Output the [X, Y] coordinate of the center of the cell containing the given text.  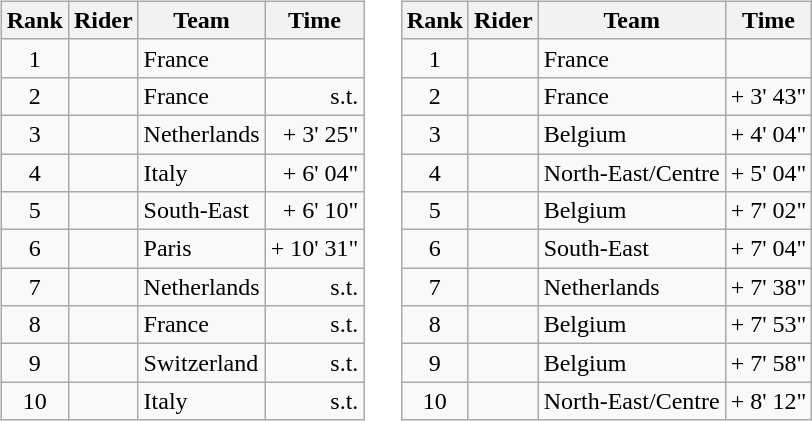
+ 7' 38" [768, 287]
+ 3' 43" [768, 96]
+ 4' 04" [768, 134]
+ 7' 58" [768, 363]
+ 7' 53" [768, 325]
+ 5' 04" [768, 173]
+ 8' 12" [768, 401]
Paris [202, 249]
+ 7' 04" [768, 249]
Switzerland [202, 363]
+ 7' 02" [768, 211]
+ 6' 10" [314, 211]
+ 10' 31" [314, 249]
+ 6' 04" [314, 173]
+ 3' 25" [314, 134]
